Capture the cell that displays the provided text and extract its (x, y) central coordinate. 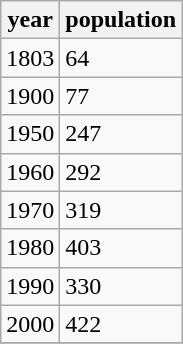
247 (121, 134)
1980 (30, 248)
403 (121, 248)
330 (121, 286)
1990 (30, 286)
77 (121, 96)
1950 (30, 134)
292 (121, 172)
2000 (30, 324)
1803 (30, 58)
1960 (30, 172)
319 (121, 210)
year (30, 20)
1970 (30, 210)
1900 (30, 96)
population (121, 20)
422 (121, 324)
64 (121, 58)
